Detect which cell encompasses the target text, then output its [X, Y] center coordinate. 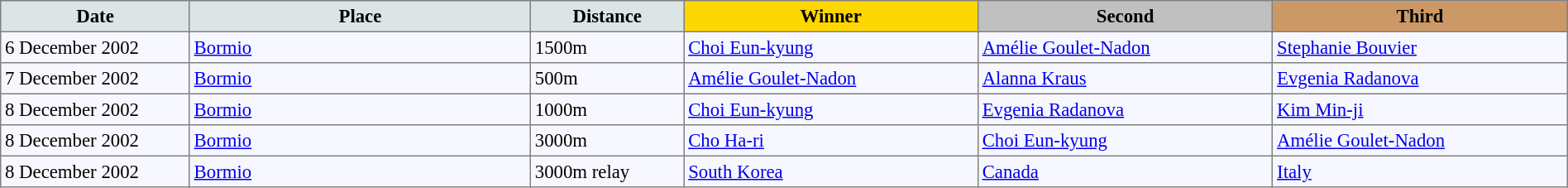
Canada [1125, 171]
Cho Ha-ri [831, 141]
Date [96, 17]
Kim Min-ji [1420, 109]
Distance [607, 17]
3000m relay [607, 171]
Place [360, 17]
3000m [607, 141]
6 December 2002 [96, 47]
Italy [1420, 171]
Stephanie Bouvier [1420, 47]
Alanna Kraus [1125, 79]
7 December 2002 [96, 79]
1000m [607, 109]
500m [607, 79]
1500m [607, 47]
Second [1125, 17]
Third [1420, 17]
Winner [831, 17]
South Korea [831, 171]
